Determine the (X, Y) coordinate at the center of the cell enclosing the given text.  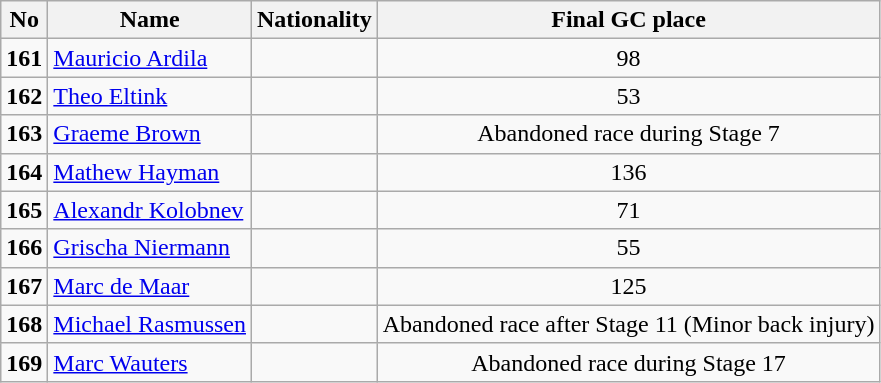
161 (24, 58)
Theo Eltink (150, 96)
Grischa Niermann (150, 248)
71 (628, 210)
162 (24, 96)
168 (24, 324)
136 (628, 172)
Final GC place (628, 20)
165 (24, 210)
Michael Rasmussen (150, 324)
169 (24, 362)
Graeme Brown (150, 134)
Alexandr Kolobnev (150, 210)
No (24, 20)
167 (24, 286)
Abandoned race during Stage 7 (628, 134)
Mathew Hayman (150, 172)
163 (24, 134)
Name (150, 20)
164 (24, 172)
166 (24, 248)
53 (628, 96)
98 (628, 58)
Nationality (315, 20)
Abandoned race after Stage 11 (Minor back injury) (628, 324)
125 (628, 286)
55 (628, 248)
Marc de Maar (150, 286)
Marc Wauters (150, 362)
Abandoned race during Stage 17 (628, 362)
Mauricio Ardila (150, 58)
